Pinpoint the cell where the given text exists, returning its (X, Y) midpoint coordinate. 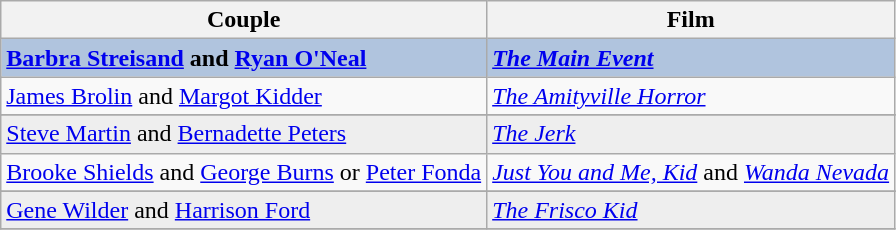
The Amityville Horror (691, 96)
The Frisco Kid (691, 210)
The Jerk (691, 134)
Gene Wilder and Harrison Ford (244, 210)
Steve Martin and Bernadette Peters (244, 134)
Brooke Shields and George Burns or Peter Fonda (244, 172)
James Brolin and Margot Kidder (244, 96)
Couple (244, 20)
Barbra Streisand and Ryan O'Neal (244, 58)
Film (691, 20)
The Main Event (691, 58)
Just You and Me, Kid and Wanda Nevada (691, 172)
